Pinpoint the cell where the given text exists, returning its [X, Y] midpoint coordinate. 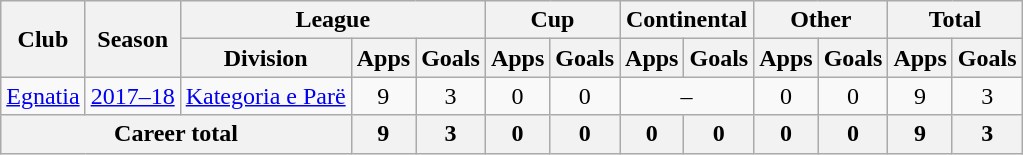
Continental [687, 20]
Total [955, 20]
Egnatia [43, 96]
2017–18 [132, 96]
Other [821, 20]
Club [43, 39]
Cup [552, 20]
League [332, 20]
Kategoria e Parë [266, 96]
Season [132, 39]
Career total [176, 134]
Division [266, 58]
– [687, 96]
